Determine the [X, Y] coordinate at the center of the cell enclosing the given text.  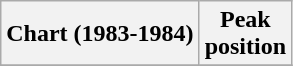
Chart (1983-1984) [100, 34]
Peakposition [245, 34]
